Identify which cell holds the provided text, then report its [X, Y] central coordinate. 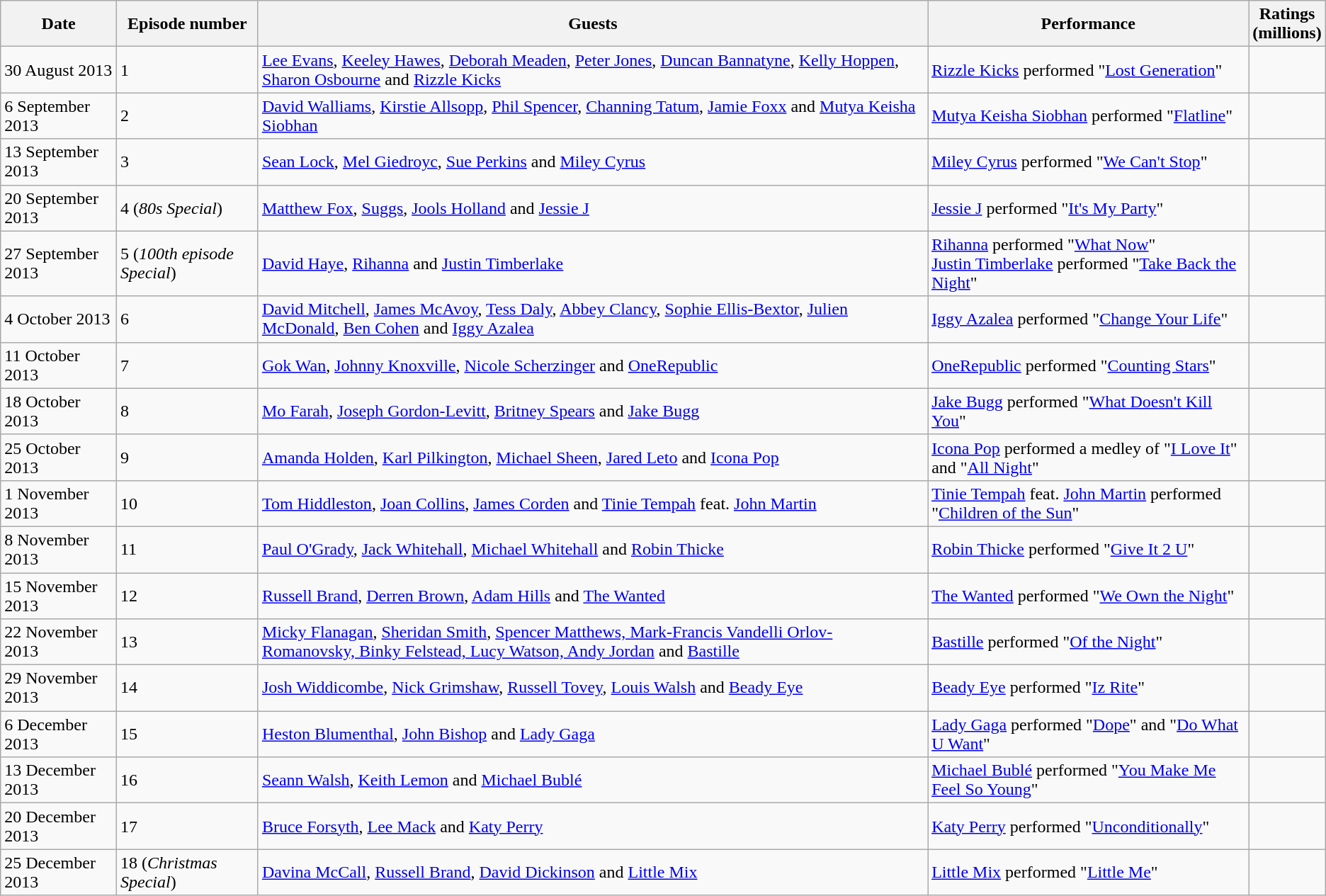
25 December 2013 [59, 873]
22 November 2013 [59, 642]
17 [187, 826]
David Mitchell, James McAvoy, Tess Daly, Abbey Clancy, Sophie Ellis-Bextor, Julien McDonald, Ben Cohen and Iggy Azalea [592, 319]
6 [187, 319]
20 December 2013 [59, 826]
Jake Bugg performed "What Doesn't Kill You" [1088, 411]
Amanda Holden, Karl Pilkington, Michael Sheen, Jared Leto and Icona Pop [592, 458]
4 (80s Special) [187, 208]
Lady Gaga performed "Dope" and "Do What U Want" [1088, 734]
13 [187, 642]
8 November 2013 [59, 550]
7 [187, 365]
30 August 2013 [59, 69]
6 September 2013 [59, 116]
14 [187, 688]
8 [187, 411]
Ratings(millions) [1287, 24]
Icona Pop performed a medley of "I Love It" and "All Night" [1088, 458]
27 September 2013 [59, 263]
Tom Hiddleston, Joan Collins, James Corden and Tinie Tempah feat. John Martin [592, 503]
Michael Bublé performed "You Make Me Feel So Young" [1088, 781]
13 September 2013 [59, 161]
Date [59, 24]
Jessie J performed "It's My Party" [1088, 208]
Beady Eye performed "Iz Rite" [1088, 688]
11 October 2013 [59, 365]
18 October 2013 [59, 411]
Mutya Keisha Siobhan performed "Flatline" [1088, 116]
Gok Wan, Johnny Knoxville, Nicole Scherzinger and OneRepublic [592, 365]
Iggy Azalea performed "Change Your Life" [1088, 319]
Sean Lock, Mel Giedroyc, Sue Perkins and Miley Cyrus [592, 161]
Josh Widdicombe, Nick Grimshaw, Russell Tovey, Louis Walsh and Beady Eye [592, 688]
10 [187, 503]
Rizzle Kicks performed "Lost Generation" [1088, 69]
Miley Cyrus performed "We Can't Stop" [1088, 161]
9 [187, 458]
Bastille performed "Of the Night" [1088, 642]
13 December 2013 [59, 781]
Katy Perry performed "Unconditionally" [1088, 826]
16 [187, 781]
Episode number [187, 24]
4 October 2013 [59, 319]
Russell Brand, Derren Brown, Adam Hills and The Wanted [592, 595]
5 (100th episode Special) [187, 263]
Performance [1088, 24]
Davina McCall, Russell Brand, David Dickinson and Little Mix [592, 873]
3 [187, 161]
Seann Walsh, Keith Lemon and Michael Bublé [592, 781]
6 December 2013 [59, 734]
11 [187, 550]
1 November 2013 [59, 503]
12 [187, 595]
Matthew Fox, Suggs, Jools Holland and Jessie J [592, 208]
Bruce Forsyth, Lee Mack and Katy Perry [592, 826]
David Walliams, Kirstie Allsopp, Phil Spencer, Channing Tatum, Jamie Foxx and Mutya Keisha Siobhan [592, 116]
Lee Evans, Keeley Hawes, Deborah Meaden, Peter Jones, Duncan Bannatyne, Kelly Hoppen, Sharon Osbourne and Rizzle Kicks [592, 69]
1 [187, 69]
Little Mix performed "Little Me" [1088, 873]
David Haye, Rihanna and Justin Timberlake [592, 263]
Rihanna performed "What Now"Justin Timberlake performed "Take Back the Night" [1088, 263]
Paul O'Grady, Jack Whitehall, Michael Whitehall and Robin Thicke [592, 550]
OneRepublic performed "Counting Stars" [1088, 365]
2 [187, 116]
Mo Farah, Joseph Gordon-Levitt, Britney Spears and Jake Bugg [592, 411]
15 [187, 734]
Micky Flanagan, Sheridan Smith, Spencer Matthews, Mark-Francis Vandelli Orlov-Romanovsky, Binky Felstead, Lucy Watson, Andy Jordan and Bastille [592, 642]
Robin Thicke performed "Give It 2 U" [1088, 550]
25 October 2013 [59, 458]
29 November 2013 [59, 688]
Guests [592, 24]
15 November 2013 [59, 595]
20 September 2013 [59, 208]
Heston Blumenthal, John Bishop and Lady Gaga [592, 734]
Tinie Tempah feat. John Martin performed "Children of the Sun" [1088, 503]
The Wanted performed "We Own the Night" [1088, 595]
18 (Christmas Special) [187, 873]
